Provide the [x, y] coordinate of the cell's center where the given text is located.  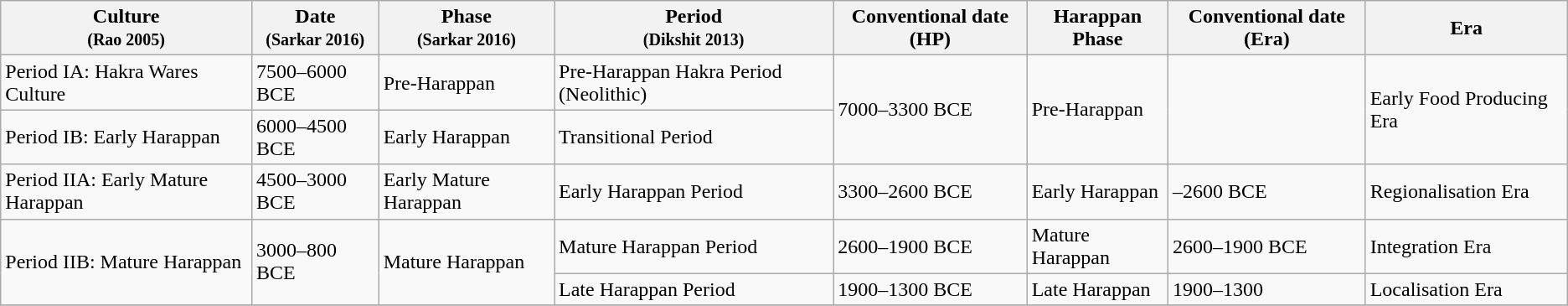
Regionalisation Era [1466, 191]
Harappan Phase [1097, 29]
Conventional date (Era) [1267, 29]
4500–3000 BCE [315, 191]
Period IIA: Early Mature Harappan [126, 191]
Period(Dikshit 2013) [694, 29]
Transitional Period [694, 137]
1900–1300 [1267, 289]
Integration Era [1466, 246]
Pre-Harappan Hakra Period (Neolithic) [694, 82]
Period IIB: Mature Harappan [126, 262]
7500–6000 BCE [315, 82]
3300–2600 BCE [930, 191]
1900–1300 BCE [930, 289]
Date(Sarkar 2016) [315, 29]
–2600 BCE [1267, 191]
Period IA: Hakra Wares Culture [126, 82]
Period IB: Early Harappan [126, 137]
Mature Harappan Period [694, 246]
6000–4500 BCE [315, 137]
Early Harappan Period [694, 191]
Late Harappan Period [694, 289]
Phase(Sarkar 2016) [466, 29]
Localisation Era [1466, 289]
Conventional date (HP) [930, 29]
Culture(Rao 2005) [126, 29]
Late Harappan [1097, 289]
Early Food Producing Era [1466, 110]
3000–800 BCE [315, 262]
7000–3300 BCE [930, 110]
Early Mature Harappan [466, 191]
Era [1466, 29]
